For the text-containing cell, return its midpoint in [X, Y] coordinate format. 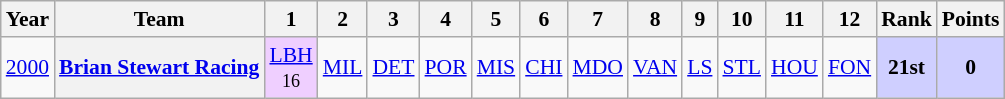
LBH16 [290, 68]
Rank [906, 19]
5 [496, 19]
VAN [655, 68]
2000 [28, 68]
0 [971, 68]
DET [393, 68]
MIS [496, 68]
4 [446, 19]
8 [655, 19]
21st [906, 68]
3 [393, 19]
10 [742, 19]
6 [544, 19]
Team [159, 19]
1 [290, 19]
7 [598, 19]
12 [850, 19]
CHI [544, 68]
MDO [598, 68]
HOU [794, 68]
MIL [343, 68]
2 [343, 19]
11 [794, 19]
Points [971, 19]
Brian Stewart Racing [159, 68]
POR [446, 68]
9 [700, 19]
LS [700, 68]
FON [850, 68]
STL [742, 68]
Year [28, 19]
